Search for the cell housing the specified text and yield its (x, y) center coordinate. 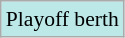
Playoff berth (62, 19)
